Identify which cell holds the provided text, then report its (X, Y) central coordinate. 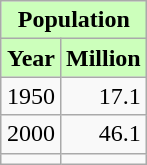
46.1 (104, 134)
1950 (30, 96)
Year (30, 58)
Population (74, 20)
2000 (30, 134)
17.1 (104, 96)
Million (104, 58)
